Provide the [X, Y] coordinate of the cell's center where the given text is located.  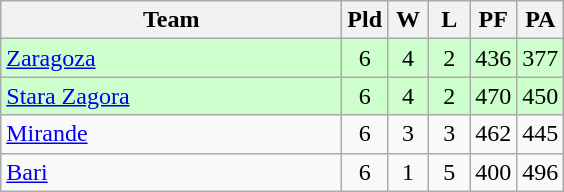
400 [494, 172]
Team [172, 20]
Stara Zagora [172, 96]
445 [540, 134]
436 [494, 58]
W [408, 20]
462 [494, 134]
Pld [365, 20]
5 [450, 172]
L [450, 20]
496 [540, 172]
PF [494, 20]
Bari [172, 172]
450 [540, 96]
Zaragoza [172, 58]
PA [540, 20]
Mirande [172, 134]
1 [408, 172]
377 [540, 58]
470 [494, 96]
